Detect which cell encompasses the target text, then output its (x, y) center coordinate. 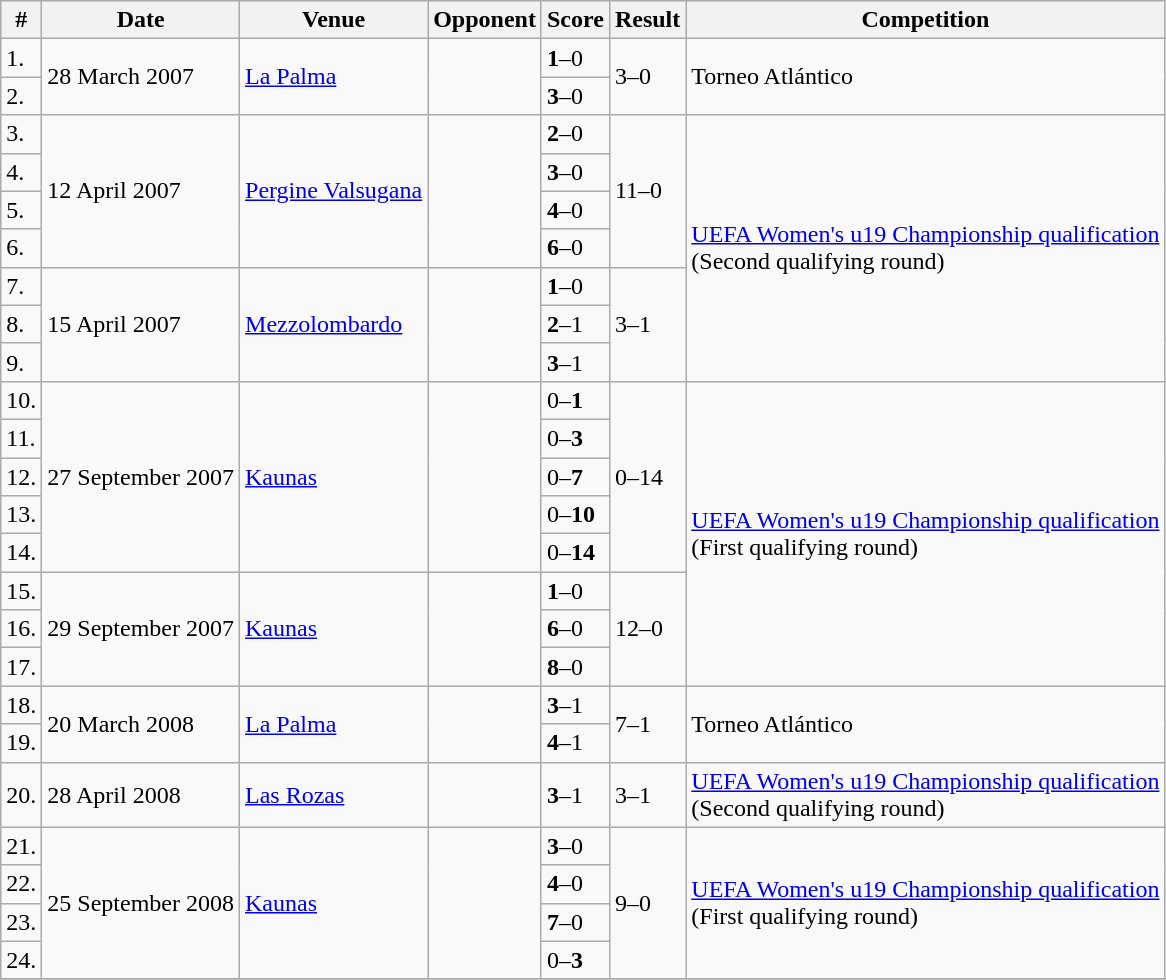
12. (22, 477)
9. (22, 362)
Opponent (485, 20)
17. (22, 667)
0–10 (575, 515)
23. (22, 922)
3. (22, 134)
7–0 (575, 922)
28 March 2007 (141, 77)
Competition (926, 20)
13. (22, 515)
12–0 (647, 629)
Score (575, 20)
Pergine Valsugana (334, 191)
16. (22, 629)
4. (22, 172)
1. (22, 58)
29 September 2007 (141, 629)
2–0 (575, 134)
7. (22, 286)
2. (22, 96)
11. (22, 438)
22. (22, 884)
Las Rozas (334, 794)
20. (22, 794)
0–7 (575, 477)
21. (22, 846)
8–0 (575, 667)
14. (22, 553)
27 September 2007 (141, 476)
4–1 (575, 743)
25 September 2008 (141, 903)
20 March 2008 (141, 724)
11–0 (647, 191)
24. (22, 960)
7–1 (647, 724)
# (22, 20)
19. (22, 743)
18. (22, 705)
12 April 2007 (141, 191)
9–0 (647, 903)
15. (22, 591)
0–1 (575, 400)
10. (22, 400)
Date (141, 20)
15 April 2007 (141, 324)
5. (22, 210)
6. (22, 248)
Venue (334, 20)
Result (647, 20)
28 April 2008 (141, 794)
8. (22, 324)
Mezzolombardo (334, 324)
2–1 (575, 324)
